Search for the cell housing the specified text and yield its (X, Y) center coordinate. 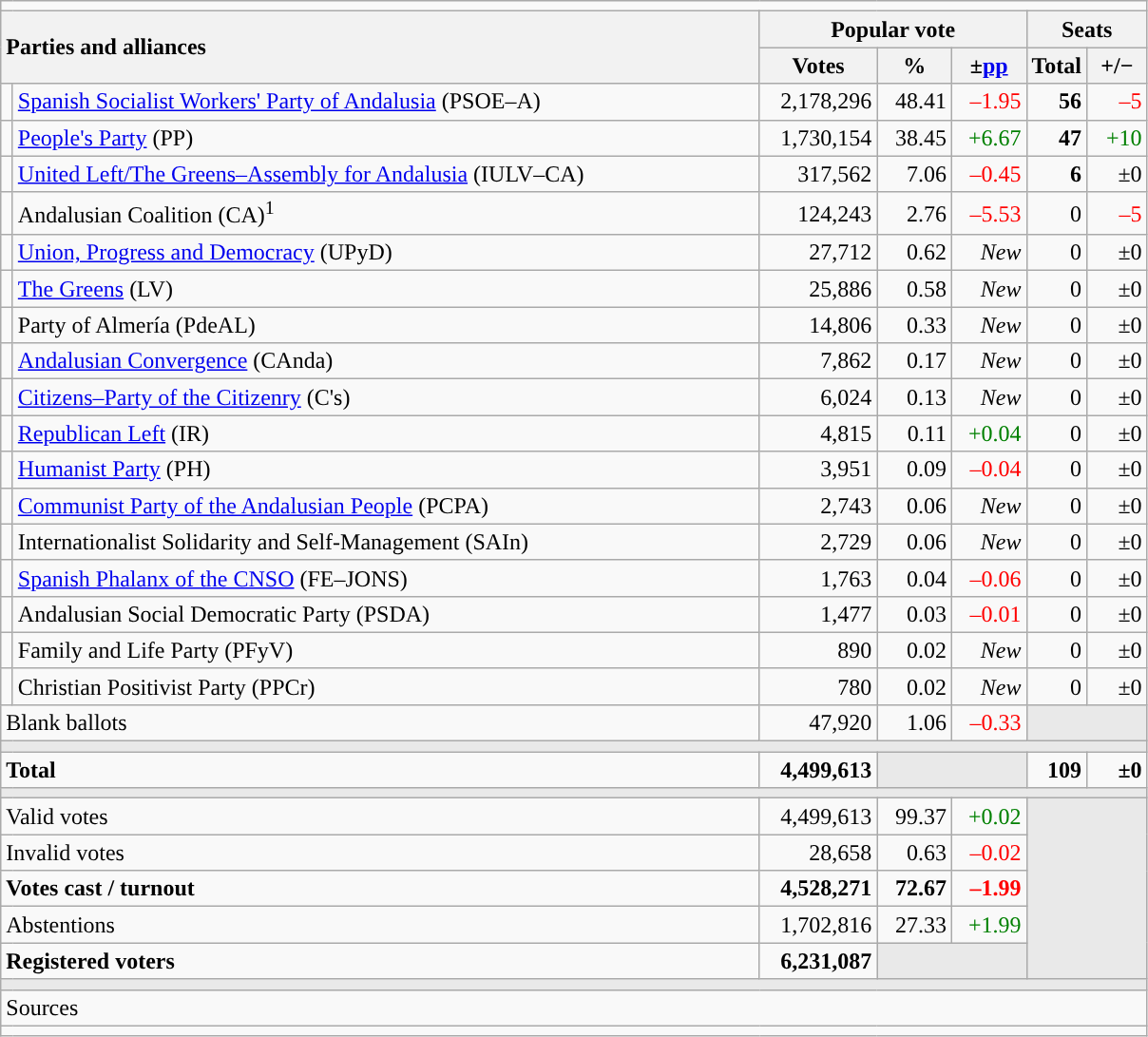
1,763 (818, 578)
47 (1057, 138)
890 (818, 650)
1,730,154 (818, 138)
4,815 (818, 433)
7,862 (818, 361)
Votes cast / turnout (380, 889)
Andalusian Social Democratic Party (PSDA) (386, 614)
27,712 (818, 253)
–5.53 (988, 213)
1,477 (818, 614)
±pp (988, 66)
People's Party (PP) (386, 138)
72.67 (914, 889)
+10 (1118, 138)
Spanish Socialist Workers' Party of Andalusia (PSOE–A) (386, 102)
Seats (1087, 29)
Family and Life Party (PFyV) (386, 650)
–0.06 (988, 578)
Republican Left (IR) (386, 433)
0.03 (914, 614)
0.11 (914, 433)
–1.95 (988, 102)
–1.99 (988, 889)
Party of Almería (PdeAL) (386, 325)
Internationalist Solidarity and Self-Management (SAIn) (386, 542)
+0.02 (988, 816)
Popular vote (893, 29)
Registered voters (380, 961)
Invalid votes (380, 853)
–0.02 (988, 853)
+1.99 (988, 925)
Christian Positivist Party (PPCr) (386, 686)
Union, Progress and Democracy (UPyD) (386, 253)
–0.45 (988, 174)
2,743 (818, 506)
6 (1057, 174)
Andalusian Convergence (CAnda) (386, 361)
% (914, 66)
1.06 (914, 722)
317,562 (818, 174)
Sources (574, 1008)
14,806 (818, 325)
0.09 (914, 470)
124,243 (818, 213)
–0.04 (988, 470)
2,178,296 (818, 102)
0.17 (914, 361)
2,729 (818, 542)
United Left/The Greens–Assembly for Andalusia (IULV–CA) (386, 174)
48.41 (914, 102)
Communist Party of the Andalusian People (PCPA) (386, 506)
The Greens (LV) (386, 289)
25,886 (818, 289)
+0.04 (988, 433)
–0.33 (988, 722)
Valid votes (380, 816)
0.33 (914, 325)
4,528,271 (818, 889)
0.63 (914, 853)
47,920 (818, 722)
6,231,087 (818, 961)
27.33 (914, 925)
0.62 (914, 253)
Andalusian Coalition (CA)1 (386, 213)
Citizens–Party of the Citizenry (C's) (386, 397)
6,024 (818, 397)
Spanish Phalanx of the CNSO (FE–JONS) (386, 578)
Blank ballots (380, 722)
38.45 (914, 138)
3,951 (818, 470)
0.58 (914, 289)
7.06 (914, 174)
1,702,816 (818, 925)
109 (1057, 770)
780 (818, 686)
–0.01 (988, 614)
2.76 (914, 213)
Abstentions (380, 925)
0.04 (914, 578)
+6.67 (988, 138)
28,658 (818, 853)
+/− (1118, 66)
Votes (818, 66)
Humanist Party (PH) (386, 470)
Parties and alliances (380, 48)
99.37 (914, 816)
56 (1057, 102)
0.13 (914, 397)
